Identify which cell holds the provided text, then report its [x, y] central coordinate. 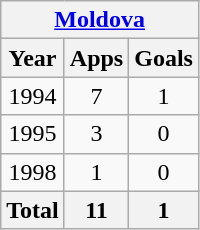
3 [96, 134]
1995 [33, 134]
11 [96, 210]
Goals [164, 58]
Year [33, 58]
1994 [33, 96]
Total [33, 210]
1998 [33, 172]
Apps [96, 58]
7 [96, 96]
Moldova [100, 20]
